Locate the cell with the specified text and output its (x, y) center coordinate. 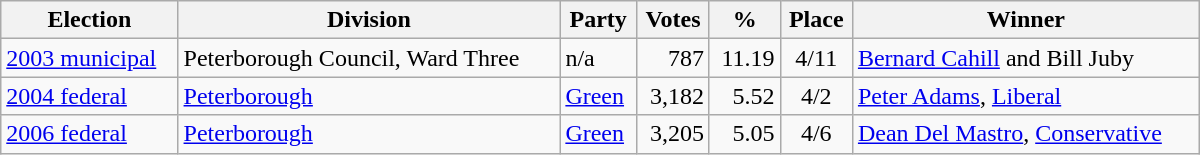
4/6 (816, 134)
Votes (674, 20)
5.52 (744, 96)
% (744, 20)
2004 federal (90, 96)
11.19 (744, 58)
Party (598, 20)
Election (90, 20)
4/2 (816, 96)
Division (369, 20)
3,182 (674, 96)
2003 municipal (90, 58)
3,205 (674, 134)
Peter Adams, Liberal (1026, 96)
Winner (1026, 20)
Place (816, 20)
Peterborough Council, Ward Three (369, 58)
2006 federal (90, 134)
4/11 (816, 58)
5.05 (744, 134)
Bernard Cahill and Bill Juby (1026, 58)
787 (674, 58)
n/a (598, 58)
Dean Del Mastro, Conservative (1026, 134)
